Determine the (x, y) coordinate at the center of the cell enclosing the given text.  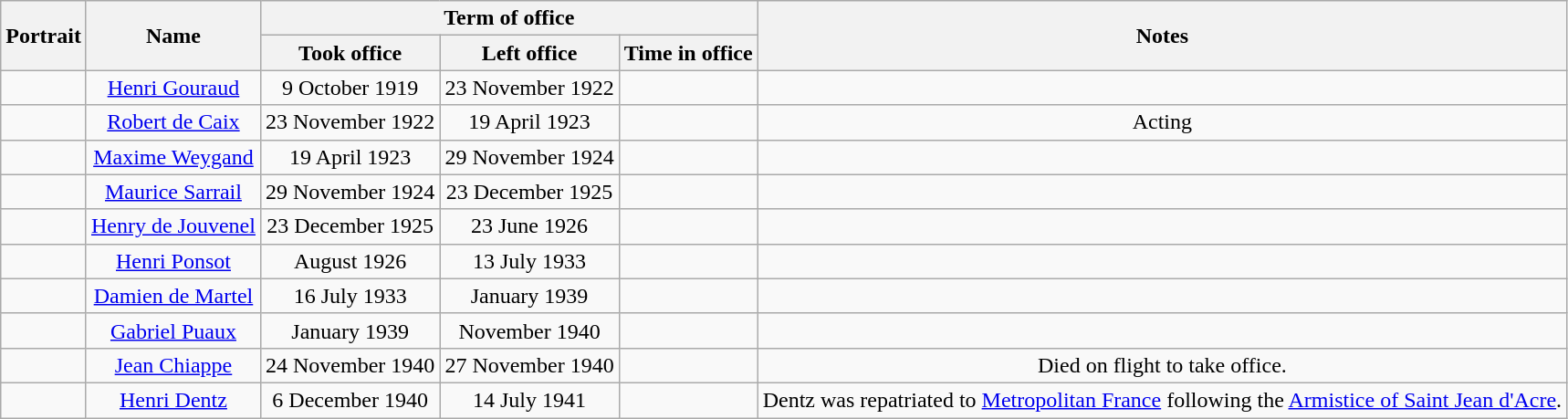
23 June 1926 (529, 226)
Henry de Jouvenel (173, 226)
Jean Chiappe (173, 365)
November 1940 (529, 330)
Notes (1162, 36)
9 October 1919 (350, 88)
Maxime Weygand (173, 157)
Name (173, 36)
6 December 1940 (350, 400)
Portrait (44, 36)
Acting (1162, 122)
Robert de Caix (173, 122)
Term of office (509, 18)
Maurice Sarrail (173, 192)
14 July 1941 (529, 400)
13 July 1933 (529, 261)
27 November 1940 (529, 365)
Dentz was repatriated to Metropolitan France following the Armistice of Saint Jean d'Acre. (1162, 400)
16 July 1933 (350, 296)
24 November 1940 (350, 365)
August 1926 (350, 261)
Henri Dentz (173, 400)
Damien de Martel (173, 296)
Left office (529, 53)
Time in office (688, 53)
Took office (350, 53)
Gabriel Puaux (173, 330)
Henri Gouraud (173, 88)
Died on flight to take office. (1162, 365)
Henri Ponsot (173, 261)
